Find where the given text appears and provide that cell's center as [X, Y] coordinate. 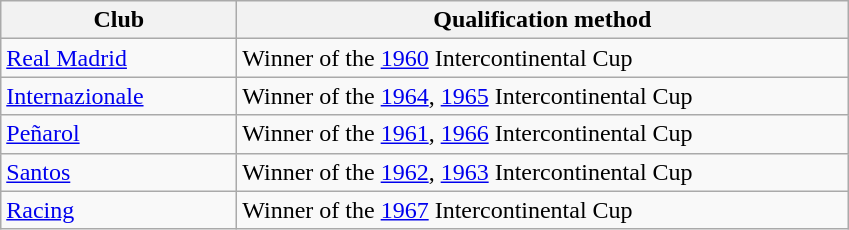
Internazionale [119, 96]
Winner of the 1961, 1966 Intercontinental Cup [542, 134]
Winner of the 1967 Intercontinental Cup [542, 210]
Winner of the 1964, 1965 Intercontinental Cup [542, 96]
Racing [119, 210]
Qualification method [542, 20]
Winner of the 1962, 1963 Intercontinental Cup [542, 172]
Santos [119, 172]
Winner of the 1960 Intercontinental Cup [542, 58]
Real Madrid [119, 58]
Club [119, 20]
Peñarol [119, 134]
